Pinpoint the cell where the given text exists, returning its (X, Y) midpoint coordinate. 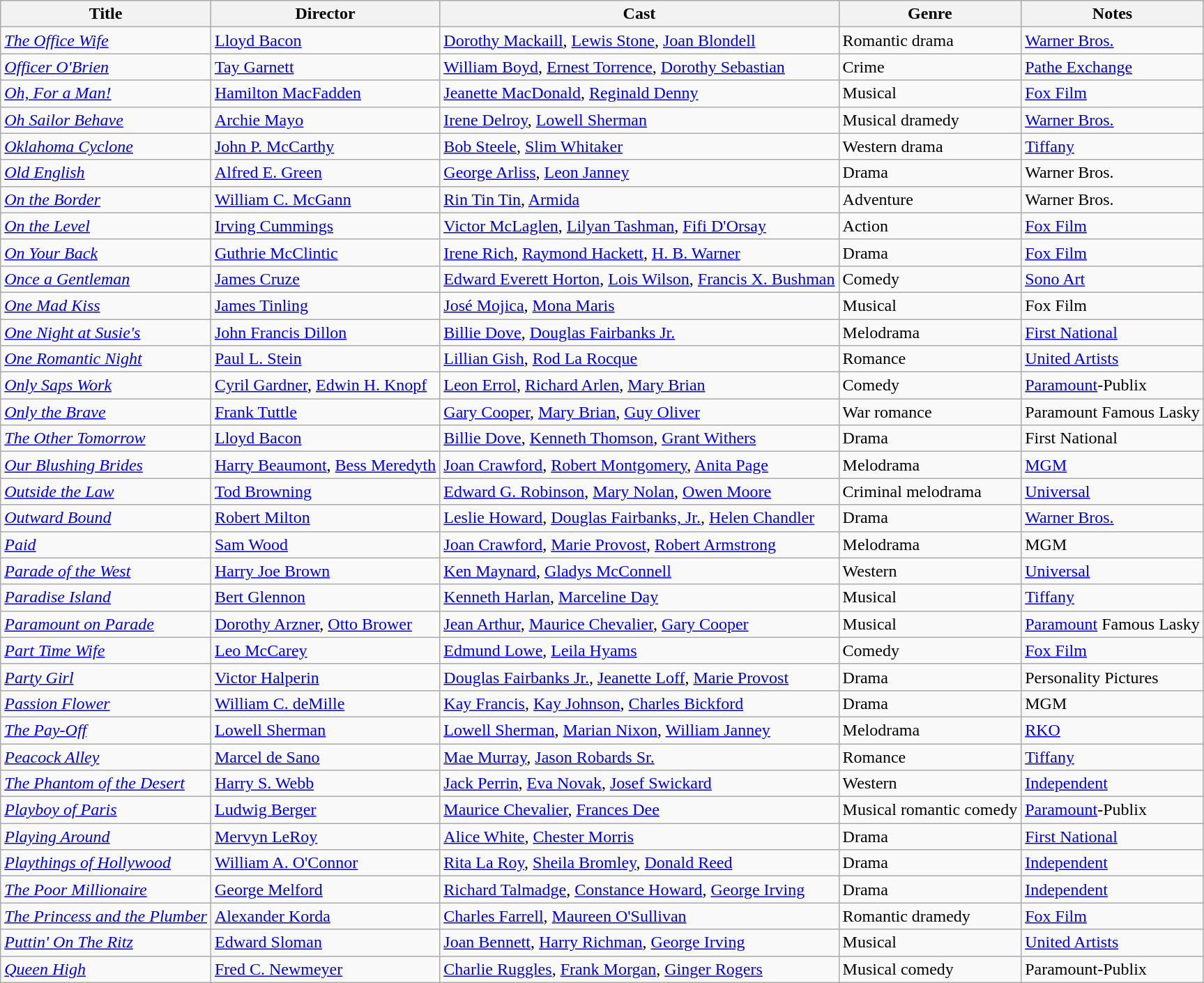
Crime (930, 67)
Part Time Wife (106, 650)
Leon Errol, Richard Arlen, Mary Brian (639, 386)
Outward Bound (106, 518)
Romantic drama (930, 40)
Party Girl (106, 677)
Douglas Fairbanks Jr., Jeanette Loff, Marie Provost (639, 677)
Musical dramedy (930, 120)
Notes (1113, 14)
Richard Talmadge, Constance Howard, George Irving (639, 890)
On Your Back (106, 252)
Kay Francis, Kay Johnson, Charles Bickford (639, 703)
Personality Pictures (1113, 677)
Paid (106, 544)
Cast (639, 14)
Paradise Island (106, 597)
Director (325, 14)
One Night at Susie's (106, 333)
Jack Perrin, Eva Novak, Josef Swickard (639, 784)
On the Level (106, 226)
Adventure (930, 199)
Alexander Korda (325, 916)
Ludwig Berger (325, 810)
Billie Dove, Kenneth Thomson, Grant Withers (639, 439)
Action (930, 226)
Victor Halperin (325, 677)
The Phantom of the Desert (106, 784)
Criminal melodrama (930, 491)
Alice White, Chester Morris (639, 837)
Archie Mayo (325, 120)
William C. deMille (325, 703)
Joan Bennett, Harry Richman, George Irving (639, 943)
Fred C. Newmeyer (325, 969)
The Pay-Off (106, 730)
Mae Murray, Jason Robards Sr. (639, 756)
Western drama (930, 146)
Frank Tuttle (325, 412)
Peacock Alley (106, 756)
Officer O'Brien (106, 67)
Mervyn LeRoy (325, 837)
James Tinling (325, 305)
Playthings of Hollywood (106, 863)
George Melford (325, 890)
Tod Browning (325, 491)
Dorothy Arzner, Otto Brower (325, 624)
Gary Cooper, Mary Brian, Guy Oliver (639, 412)
Sono Art (1113, 279)
Musical romantic comedy (930, 810)
Edward Everett Horton, Lois Wilson, Francis X. Bushman (639, 279)
Queen High (106, 969)
Playboy of Paris (106, 810)
Old English (106, 173)
Edward Sloman (325, 943)
The Office Wife (106, 40)
Irving Cummings (325, 226)
Lillian Gish, Rod La Rocque (639, 359)
Marcel de Sano (325, 756)
Jean Arthur, Maurice Chevalier, Gary Cooper (639, 624)
Charlie Ruggles, Frank Morgan, Ginger Rogers (639, 969)
José Mojica, Mona Maris (639, 305)
William Boyd, Ernest Torrence, Dorothy Sebastian (639, 67)
Lowell Sherman, Marian Nixon, William Janney (639, 730)
George Arliss, Leon Janney (639, 173)
One Mad Kiss (106, 305)
Joan Crawford, Robert Montgomery, Anita Page (639, 465)
Rita La Roy, Sheila Bromley, Donald Reed (639, 863)
Oh, For a Man! (106, 93)
Leo McCarey (325, 650)
James Cruze (325, 279)
Romantic dramedy (930, 916)
Harry S. Webb (325, 784)
Dorothy Mackaill, Lewis Stone, Joan Blondell (639, 40)
Lowell Sherman (325, 730)
Hamilton MacFadden (325, 93)
Once a Gentleman (106, 279)
Jeanette MacDonald, Reginald Denny (639, 93)
Rin Tin Tin, Armida (639, 199)
Puttin' On The Ritz (106, 943)
On the Border (106, 199)
Passion Flower (106, 703)
War romance (930, 412)
Title (106, 14)
John P. McCarthy (325, 146)
Cyril Gardner, Edwin H. Knopf (325, 386)
Paramount on Parade (106, 624)
The Poor Millionaire (106, 890)
Oh Sailor Behave (106, 120)
Joan Crawford, Marie Provost, Robert Armstrong (639, 544)
Genre (930, 14)
Sam Wood (325, 544)
Edmund Lowe, Leila Hyams (639, 650)
Billie Dove, Douglas Fairbanks Jr. (639, 333)
Charles Farrell, Maureen O'Sullivan (639, 916)
William C. McGann (325, 199)
Ken Maynard, Gladys McConnell (639, 571)
Paul L. Stein (325, 359)
The Other Tomorrow (106, 439)
Maurice Chevalier, Frances Dee (639, 810)
Harry Beaumont, Bess Meredyth (325, 465)
Only Saps Work (106, 386)
Bert Glennon (325, 597)
Tay Garnett (325, 67)
Irene Rich, Raymond Hackett, H. B. Warner (639, 252)
Harry Joe Brown (325, 571)
Bob Steele, Slim Whitaker (639, 146)
Only the Brave (106, 412)
RKO (1113, 730)
Our Blushing Brides (106, 465)
Parade of the West (106, 571)
Edward G. Robinson, Mary Nolan, Owen Moore (639, 491)
Guthrie McClintic (325, 252)
Pathe Exchange (1113, 67)
John Francis Dillon (325, 333)
Kenneth Harlan, Marceline Day (639, 597)
Musical comedy (930, 969)
Victor McLaglen, Lilyan Tashman, Fifi D'Orsay (639, 226)
The Princess and the Plumber (106, 916)
Playing Around (106, 837)
One Romantic Night (106, 359)
Robert Milton (325, 518)
Alfred E. Green (325, 173)
Leslie Howard, Douglas Fairbanks, Jr., Helen Chandler (639, 518)
Oklahoma Cyclone (106, 146)
William A. O'Connor (325, 863)
Outside the Law (106, 491)
Irene Delroy, Lowell Sherman (639, 120)
